Extract the (X, Y) coordinate from the center of the cell holding the provided text.  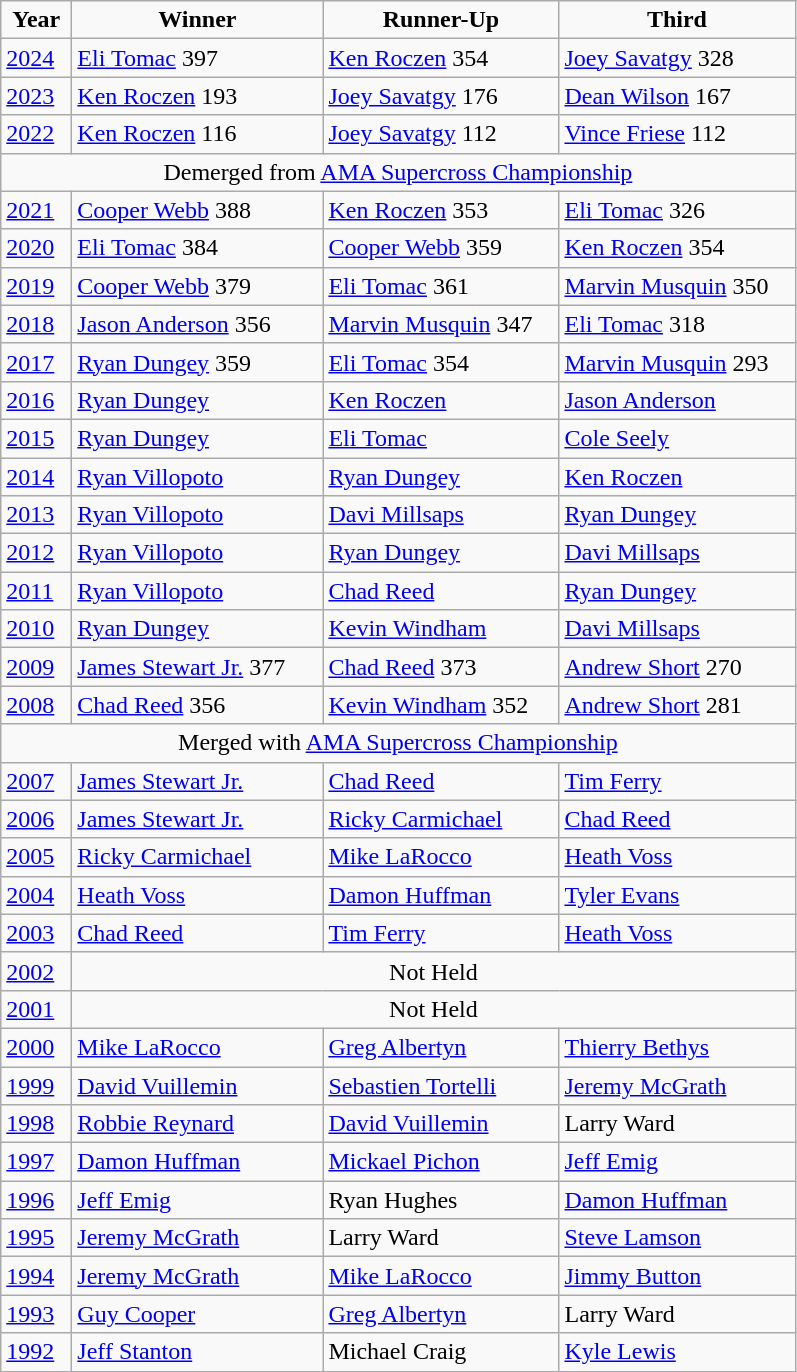
Ryan Hughes (441, 1200)
Eli Tomac 354 (441, 362)
1993 (36, 1314)
Merged with AMA Supercross Championship (398, 743)
Ken Roczen 193 (198, 96)
2012 (36, 553)
Sebastien Tortelli (441, 1085)
Marvin Musquin 347 (441, 324)
2018 (36, 324)
2004 (36, 895)
Cooper Webb 388 (198, 210)
Cole Seely (677, 438)
2024 (36, 58)
James Stewart Jr. 377 (198, 667)
2010 (36, 629)
Joey Savatgy 176 (441, 96)
Jason Anderson 356 (198, 324)
Year (36, 20)
2013 (36, 515)
Cooper Webb 359 (441, 248)
Ken Roczen 353 (441, 210)
Kevin Windham (441, 629)
2016 (36, 400)
Jimmy Button (677, 1276)
Joey Savatgy 112 (441, 134)
Runner-Up (441, 20)
Andrew Short 281 (677, 705)
2011 (36, 591)
Eli Tomac 384 (198, 248)
Third (677, 20)
Marvin Musquin 293 (677, 362)
Steve Lamson (677, 1238)
2007 (36, 781)
2021 (36, 210)
2023 (36, 96)
Eli Tomac 318 (677, 324)
Michael Craig (441, 1352)
2005 (36, 857)
Chad Reed 356 (198, 705)
Jason Anderson (677, 400)
Guy Cooper (198, 1314)
2008 (36, 705)
Eli Tomac 361 (441, 286)
Eli Tomac 397 (198, 58)
Mickael Pichon (441, 1162)
Vince Friese 112 (677, 134)
Jeff Stanton (198, 1352)
2000 (36, 1047)
1992 (36, 1352)
2009 (36, 667)
2002 (36, 971)
Ken Roczen 116 (198, 134)
1995 (36, 1238)
Kevin Windham 352 (441, 705)
Kyle Lewis (677, 1352)
1998 (36, 1124)
Eli Tomac (441, 438)
1999 (36, 1085)
2019 (36, 286)
Joey Savatgy 328 (677, 58)
Robbie Reynard (198, 1124)
2015 (36, 438)
Dean Wilson 167 (677, 96)
2022 (36, 134)
1996 (36, 1200)
2017 (36, 362)
Eli Tomac 326 (677, 210)
2006 (36, 819)
Thierry Bethys (677, 1047)
Andrew Short 270 (677, 667)
2003 (36, 933)
Tyler Evans (677, 895)
Marvin Musquin 350 (677, 286)
Chad Reed 373 (441, 667)
Cooper Webb 379 (198, 286)
2014 (36, 477)
Winner (198, 20)
1997 (36, 1162)
Demerged from AMA Supercross Championship (398, 172)
1994 (36, 1276)
2020 (36, 248)
2001 (36, 1009)
Ryan Dungey 359 (198, 362)
